Capture the cell that displays the provided text and extract its (x, y) central coordinate. 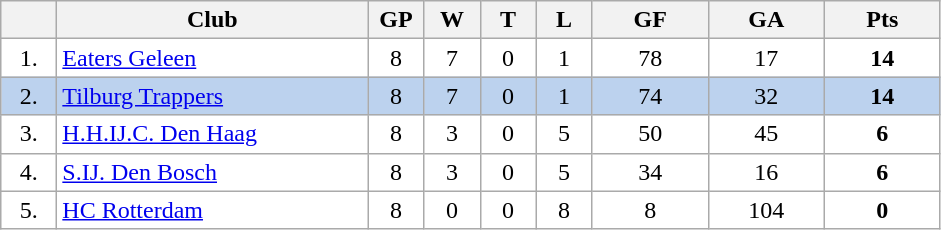
17 (766, 58)
16 (766, 172)
4. (29, 172)
104 (766, 210)
Tilburg Trappers (212, 96)
5. (29, 210)
T (508, 20)
Club (212, 20)
1. (29, 58)
GP (396, 20)
GA (766, 20)
2. (29, 96)
78 (650, 58)
Pts (882, 20)
L (564, 20)
45 (766, 134)
GF (650, 20)
Eaters Geleen (212, 58)
74 (650, 96)
W (452, 20)
34 (650, 172)
HC Rotterdam (212, 210)
H.H.IJ.C. Den Haag (212, 134)
3. (29, 134)
S.IJ. Den Bosch (212, 172)
32 (766, 96)
50 (650, 134)
